Detect which cell encompasses the target text, then output its [x, y] center coordinate. 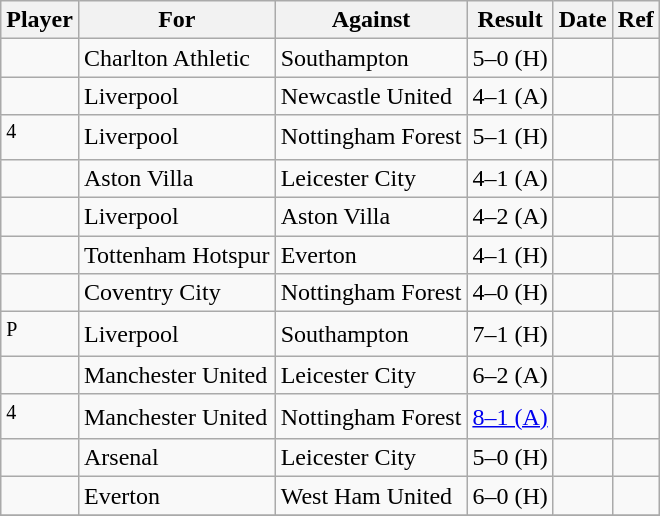
7–1 (H) [510, 334]
Player [40, 20]
Newcastle United [371, 96]
Arsenal [176, 458]
Ref [636, 20]
4–2 (A) [510, 217]
P [40, 334]
6–0 (H) [510, 496]
4–0 (H) [510, 293]
4–1 (H) [510, 255]
Against [371, 20]
Date [582, 20]
5–1 (H) [510, 138]
West Ham United [371, 496]
6–2 (A) [510, 375]
For [176, 20]
Coventry City [176, 293]
8–1 (A) [510, 416]
Tottenham Hotspur [176, 255]
Charlton Athletic [176, 58]
Result [510, 20]
